Pinpoint the cell where the given text exists, returning its (x, y) midpoint coordinate. 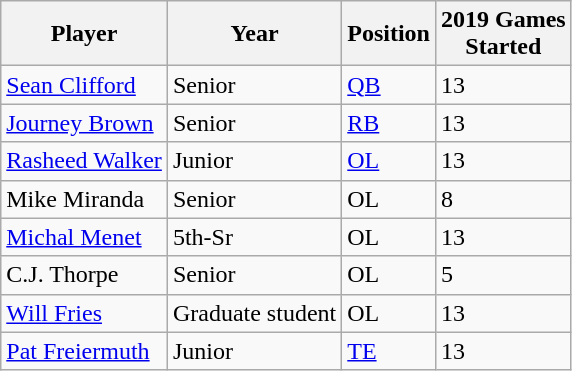
Rasheed Walker (84, 161)
Position (389, 34)
Graduate student (254, 313)
RB (389, 123)
Journey Brown (84, 123)
Mike Miranda (84, 199)
8 (503, 199)
QB (389, 85)
Will Fries (84, 313)
5th-Sr (254, 237)
2019 GamesStarted (503, 34)
Pat Freiermuth (84, 351)
Year (254, 34)
Michal Menet (84, 237)
TE (389, 351)
Player (84, 34)
Sean Clifford (84, 85)
5 (503, 275)
C.J. Thorpe (84, 275)
